Extract the (x, y) coordinate from the center of the cell holding the provided text.  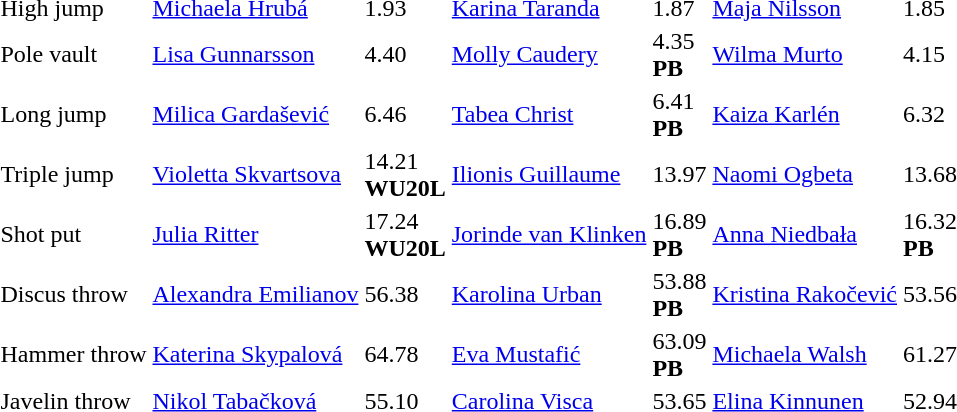
16.89PB (680, 234)
56.38 (405, 294)
17.24WU20L (405, 234)
Katerina Skypalová (256, 354)
Milica Gardašević (256, 114)
Michaela Walsh (805, 354)
Eva Mustafić (549, 354)
6.41PB (680, 114)
64.78 (405, 354)
Jorinde van Klinken (549, 234)
Kristina Rakočević (805, 294)
Lisa Gunnarsson (256, 54)
53.88PB (680, 294)
Alexandra Emilianov (256, 294)
63.09PB (680, 354)
Wilma Murto (805, 54)
Julia Ritter (256, 234)
Ilionis Guillaume (549, 174)
4.40 (405, 54)
Karolina Urban (549, 294)
Kaiza Karlén (805, 114)
4.35PB (680, 54)
Molly Caudery (549, 54)
6.46 (405, 114)
13.97 (680, 174)
Anna Niedbała (805, 234)
Naomi Ogbeta (805, 174)
Violetta Skvartsova (256, 174)
Tabea Christ (549, 114)
14.21WU20L (405, 174)
